Scan for the cell matching the given text and deliver its [x, y] coordinate at center. 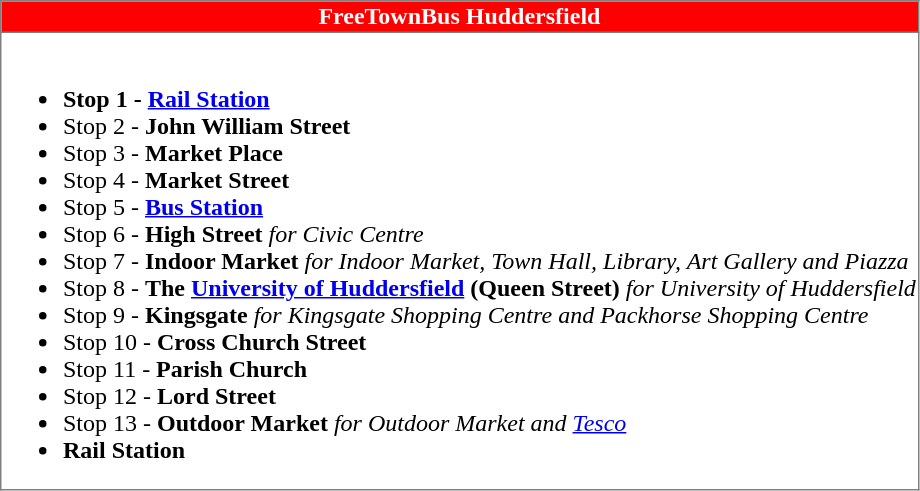
FreeTownBus Huddersfield [460, 17]
